Determine the (x, y) coordinate at the center of the cell enclosing the given text.  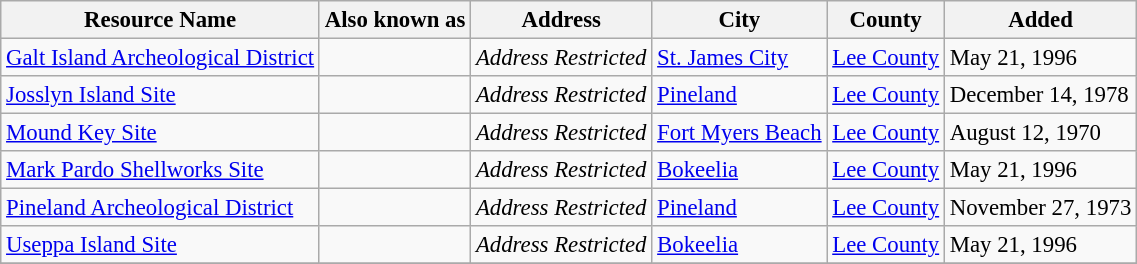
Useppa Island Site (160, 245)
Resource Name (160, 20)
County (886, 20)
Added (1040, 20)
Galt Island Archeological District (160, 58)
November 27, 1973 (1040, 208)
Pineland Archeological District (160, 208)
Fort Myers Beach (740, 133)
Josslyn Island Site (160, 95)
Mound Key Site (160, 133)
Also known as (394, 20)
St. James City (740, 58)
December 14, 1978 (1040, 95)
Address (562, 20)
City (740, 20)
Mark Pardo Shellworks Site (160, 170)
August 12, 1970 (1040, 133)
